Identify which cell holds the provided text, then report its [X, Y] central coordinate. 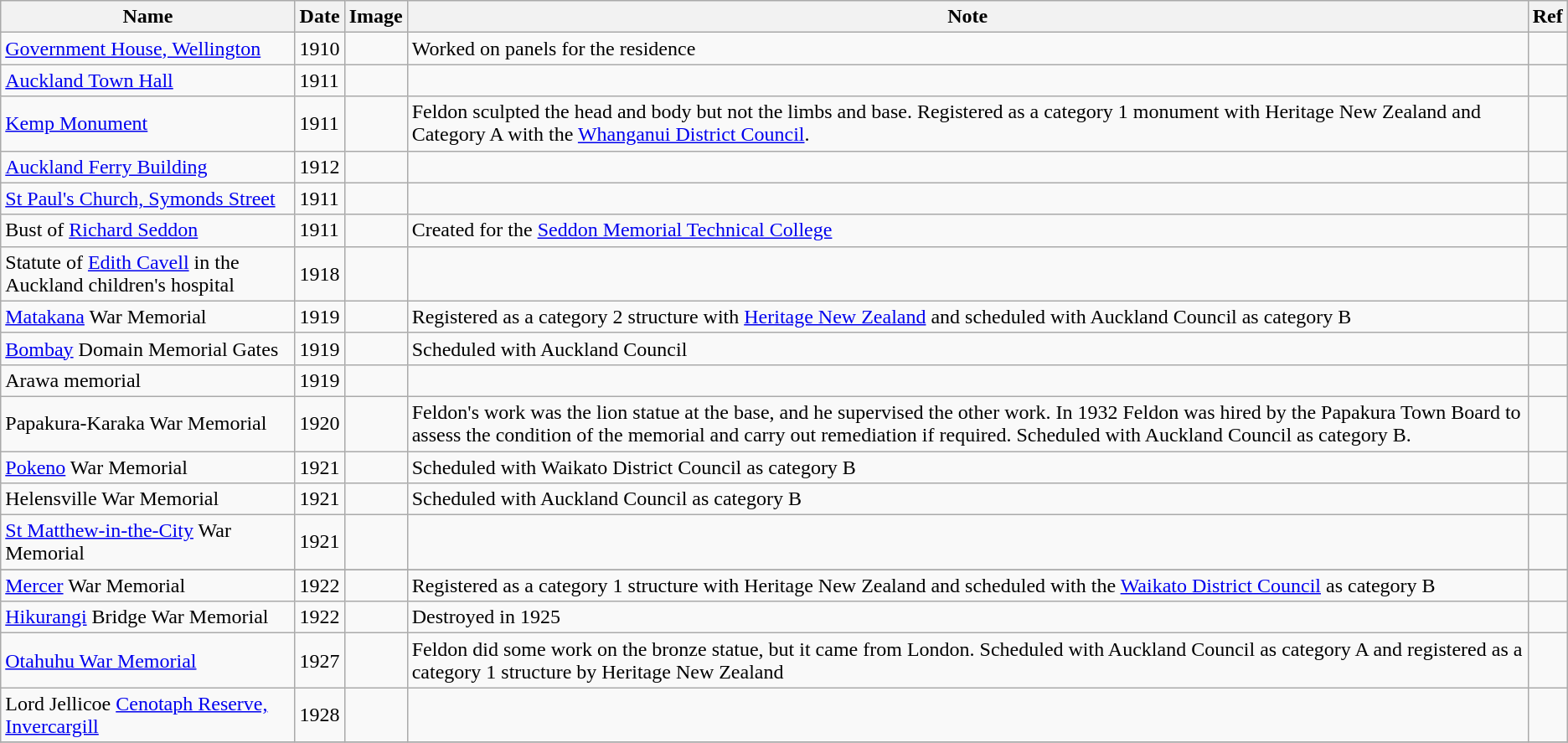
Ref [1548, 17]
Registered as a category 1 structure with Heritage New Zealand and scheduled with the Waikato District Council as category B [967, 586]
Statute of Edith Cavell in the Auckland children's hospital [147, 273]
Helensville War Memorial [147, 499]
Date [320, 17]
Scheduled with Auckland Council as category B [967, 499]
Bust of Richard Seddon [147, 230]
Scheduled with Auckland Council [967, 348]
1910 [320, 49]
Lord Jellicoe Cenotaph Reserve, Invercargill [147, 715]
Bombay Domain Memorial Gates [147, 348]
Government House, Wellington [147, 49]
Hikurangi Bridge War Memorial [147, 617]
Note [967, 17]
Destroyed in 1925 [967, 617]
Matakana War Memorial [147, 317]
Auckland Ferry Building [147, 167]
St Matthew-in-the-City War Memorial [147, 543]
Pokeno War Memorial [147, 467]
1920 [320, 424]
Scheduled with Waikato District Council as category B [967, 467]
Created for the Seddon Memorial Technical College [967, 230]
Registered as a category 2 structure with Heritage New Zealand and scheduled with Auckland Council as category B [967, 317]
Worked on panels for the residence [967, 49]
St Paul's Church, Symonds Street [147, 199]
Otahuhu War Memorial [147, 660]
1918 [320, 273]
Name [147, 17]
1927 [320, 660]
1928 [320, 715]
1912 [320, 167]
Auckland Town Hall [147, 80]
Mercer War Memorial [147, 586]
Kemp Monument [147, 124]
Papakura-Karaka War Memorial [147, 424]
Arawa memorial [147, 380]
Image [375, 17]
